Pinpoint the cell where the given text exists, returning its [X, Y] midpoint coordinate. 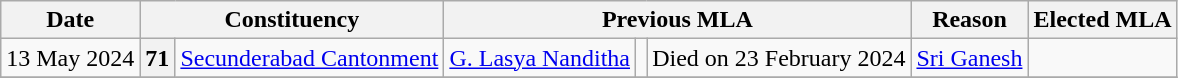
Sri Ganesh [970, 58]
Previous MLA [678, 20]
G. Lasya Nanditha [540, 58]
Reason [970, 20]
Died on 23 February 2024 [779, 58]
Secunderabad Cantonment [310, 58]
Constituency [292, 20]
Date [70, 20]
Elected MLA [1102, 20]
71 [158, 58]
13 May 2024 [70, 58]
